Detect which cell encompasses the target text, then output its (x, y) center coordinate. 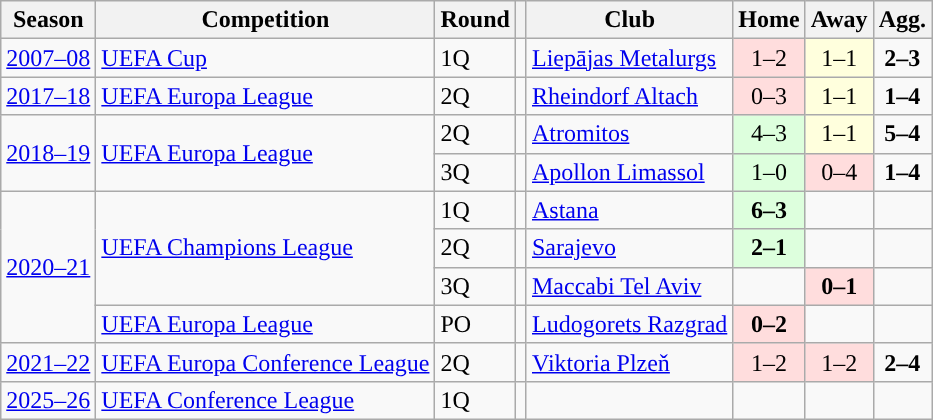
1–0 (769, 172)
Agg. (902, 20)
2017–18 (48, 96)
0–4 (839, 172)
Season (48, 20)
Viktoria Plzeň (629, 362)
2007–08 (48, 58)
5–4 (902, 134)
2018–19 (48, 153)
UEFA Champions League (266, 248)
Round (475, 20)
2–3 (902, 58)
2–4 (902, 362)
6–3 (769, 210)
Home (769, 20)
0–2 (769, 324)
0–1 (839, 286)
Liepājas Metalurgs (629, 58)
Competition (266, 20)
Maccabi Tel Aviv (629, 286)
UEFA Conference League (266, 400)
PO (475, 324)
UEFA Cup (266, 58)
2021–22 (48, 362)
Rheindorf Altach (629, 96)
Atromitos (629, 134)
Away (839, 20)
2025–26 (48, 400)
2–1 (769, 248)
4–3 (769, 134)
0–3 (769, 96)
Sarajevo (629, 248)
Club (629, 20)
UEFA Europa Conference League (266, 362)
2020–21 (48, 267)
Ludogorets Razgrad (629, 324)
Astana (629, 210)
Apollon Limassol (629, 172)
